For the text-containing cell, return its midpoint in [x, y] coordinate format. 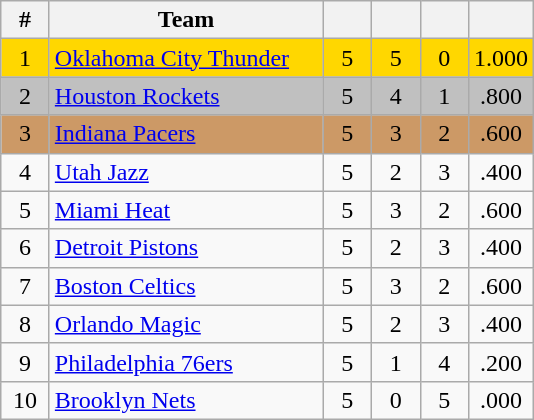
8 [26, 324]
Orlando Magic [186, 324]
Brooklyn Nets [186, 400]
.800 [502, 96]
Oklahoma City Thunder [186, 58]
6 [26, 248]
1.000 [502, 58]
.200 [502, 362]
Miami Heat [186, 210]
Boston Celtics [186, 286]
Team [186, 20]
Philadelphia 76ers [186, 362]
Houston Rockets [186, 96]
9 [26, 362]
Utah Jazz [186, 172]
Indiana Pacers [186, 134]
# [26, 20]
Detroit Pistons [186, 248]
10 [26, 400]
.000 [502, 400]
7 [26, 286]
